Detect which cell encompasses the target text, then output its (x, y) center coordinate. 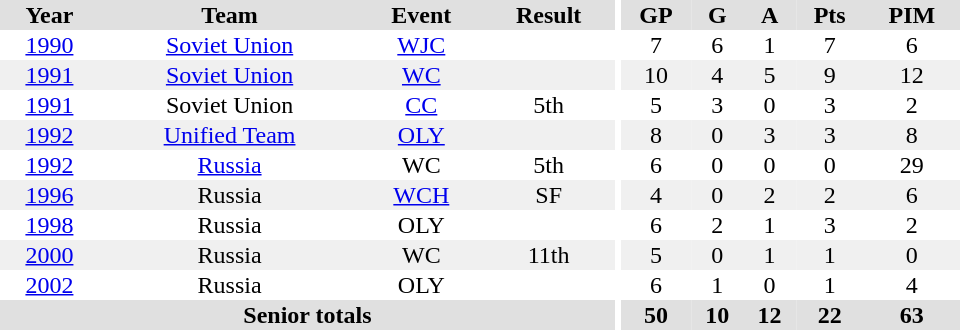
WCH (421, 195)
9 (830, 75)
50 (656, 315)
1998 (50, 225)
Event (421, 15)
22 (830, 315)
1990 (50, 45)
CC (421, 105)
Result (548, 15)
63 (912, 315)
WJC (421, 45)
PIM (912, 15)
Unified Team (230, 135)
G (717, 15)
Team (230, 15)
Senior totals (308, 315)
11th (548, 255)
A (769, 15)
Year (50, 15)
SF (548, 195)
2000 (50, 255)
Pts (830, 15)
GP (656, 15)
1996 (50, 195)
29 (912, 165)
2002 (50, 285)
